Return [x, y] of the center of cell containing provided text 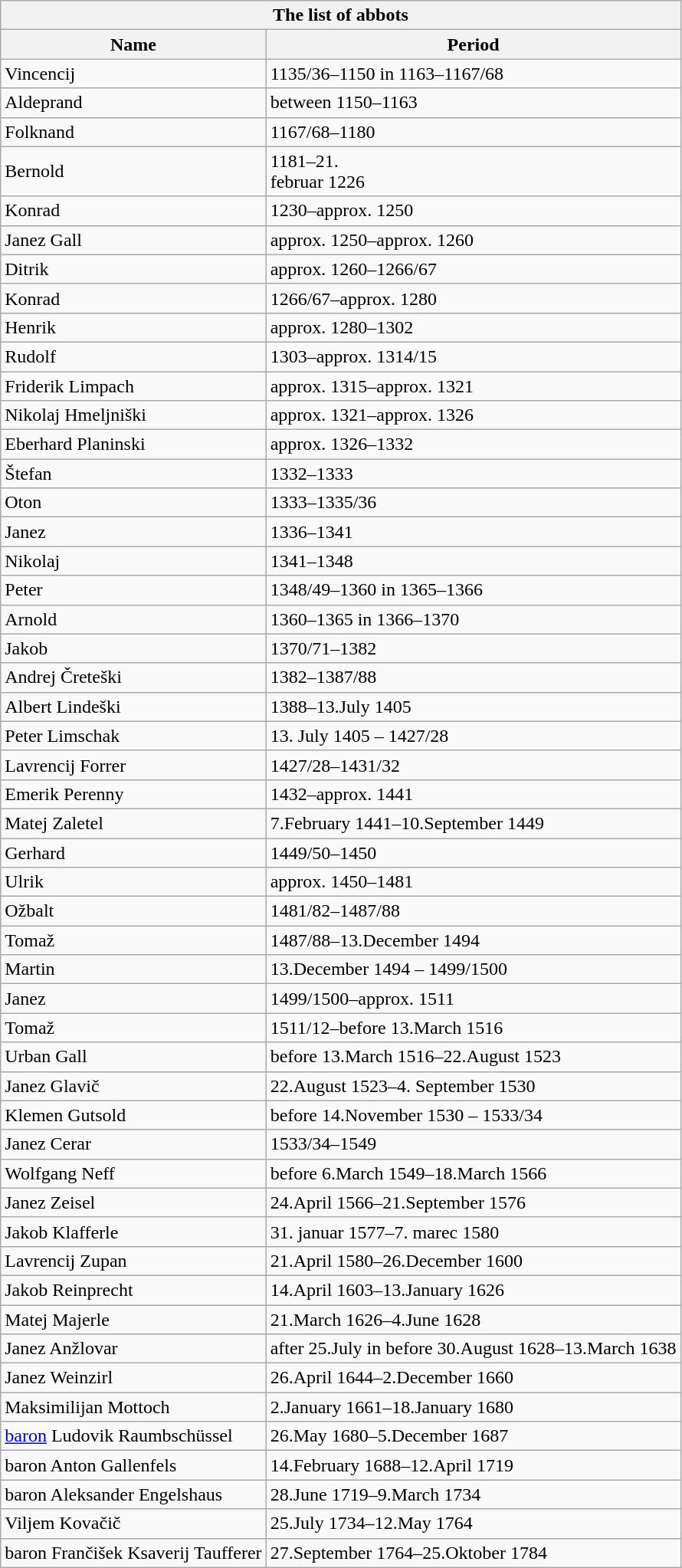
Folknand [133, 132]
26.May 1680–5.December 1687 [474, 1436]
26.April 1644–2.December 1660 [474, 1378]
Janez Cerar [133, 1144]
Rudolf [133, 356]
1336–1341 [474, 532]
31. januar 1577–7. marec 1580 [474, 1232]
28.June 1719–9.March 1734 [474, 1494]
approx. 1315–approx. 1321 [474, 385]
1499/1500–approx. 1511 [474, 999]
approx. 1250–approx. 1260 [474, 240]
Matej Majerle [133, 1319]
1135/36–1150 in 1163–1167/68 [474, 74]
Vincencij [133, 74]
Ulrik [133, 882]
before 13.March 1516–22.August 1523 [474, 1057]
Eberhard Planinski [133, 444]
Maksimilijan Mottoch [133, 1407]
1167/68–1180 [474, 132]
before 6.March 1549–18.March 1566 [474, 1173]
1181–21.februar 1226 [474, 172]
approx. 1321–approx. 1326 [474, 415]
21.March 1626–4.June 1628 [474, 1319]
27.September 1764–25.Oktober 1784 [474, 1553]
baron Aleksander Engelshaus [133, 1494]
Janez Anžlovar [133, 1349]
14.April 1603–13.January 1626 [474, 1290]
1333–1335/36 [474, 503]
13. July 1405 – 1427/28 [474, 736]
The list of abbots [340, 15]
Name [133, 44]
approx. 1450–1481 [474, 882]
Urban Gall [133, 1057]
Janez Glavič [133, 1086]
Štefan [133, 474]
Aldeprand [133, 103]
Nikolaj [133, 561]
Janez Weinzirl [133, 1378]
approx. 1260–1266/67 [474, 269]
between 1150–1163 [474, 103]
Wolfgang Neff [133, 1173]
baron Frančišek Ksaverij Taufferer [133, 1553]
22.August 1523–4. September 1530 [474, 1086]
1230–approx. 1250 [474, 211]
2.January 1661–18.January 1680 [474, 1407]
Albert Lindeški [133, 707]
13.December 1494 – 1499/1500 [474, 969]
Peter [133, 590]
Emerik Perenny [133, 794]
1348/49–1360 in 1365–1366 [474, 590]
Lavrencij Forrer [133, 765]
approx. 1326–1332 [474, 444]
Gerhard [133, 853]
Andrej Čreteški [133, 677]
1370/71–1382 [474, 648]
Jakob Reinprecht [133, 1290]
Bernold [133, 172]
7.February 1441–10.September 1449 [474, 823]
Nikolaj Hmeljniški [133, 415]
Klemen Gutsold [133, 1115]
Viljem Kovačič [133, 1524]
Janez Gall [133, 240]
14.February 1688–12.April 1719 [474, 1465]
1388–13.July 1405 [474, 707]
1449/50–1450 [474, 853]
24.April 1566–21.September 1576 [474, 1202]
before 14.November 1530 – 1533/34 [474, 1115]
1427/28–1431/32 [474, 765]
baron Anton Gallenfels [133, 1465]
Peter Limschak [133, 736]
1341–1348 [474, 561]
Martin [133, 969]
25.July 1734–12.May 1764 [474, 1524]
21.April 1580–26.December 1600 [474, 1261]
Jakob Klafferle [133, 1232]
approx. 1280–1302 [474, 327]
Jakob [133, 648]
1382–1387/88 [474, 677]
Friderik Limpach [133, 385]
1332–1333 [474, 474]
Oton [133, 503]
Lavrencij Zupan [133, 1261]
after 25.July in before 30.August 1628–13.March 1638 [474, 1349]
Period [474, 44]
1266/67–approx. 1280 [474, 298]
Ditrik [133, 269]
baron Ludovik Raumbschüssel [133, 1436]
Henrik [133, 327]
Janez Zeisel [133, 1202]
1432–approx. 1441 [474, 794]
1487/88–13.December 1494 [474, 940]
1303–approx. 1314/15 [474, 356]
1481/82–1487/88 [474, 911]
1360–1365 in 1366–1370 [474, 619]
Matej Zaletel [133, 823]
Ožbalt [133, 911]
1511/12–before 13.March 1516 [474, 1028]
1533/34–1549 [474, 1144]
Arnold [133, 619]
